Search for the cell housing the specified text and yield its (X, Y) center coordinate. 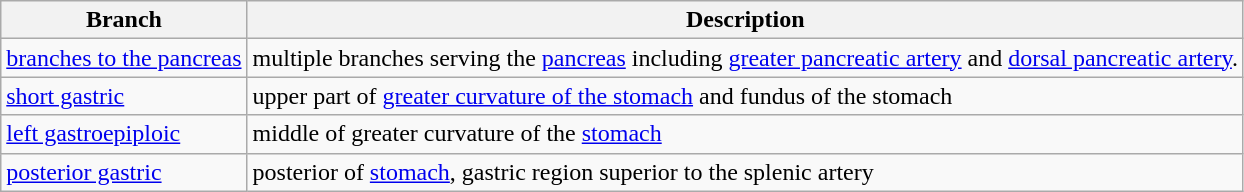
Description (745, 20)
branches to the pancreas (124, 58)
posterior gastric (124, 172)
Branch (124, 20)
left gastroepiploic (124, 134)
posterior of stomach, gastric region superior to the splenic artery (745, 172)
multiple branches serving the pancreas including greater pancreatic artery and dorsal pancreatic artery. (745, 58)
middle of greater curvature of the stomach (745, 134)
short gastric (124, 96)
upper part of greater curvature of the stomach and fundus of the stomach (745, 96)
